Pinpoint the cell where the given text exists, returning its [x, y] midpoint coordinate. 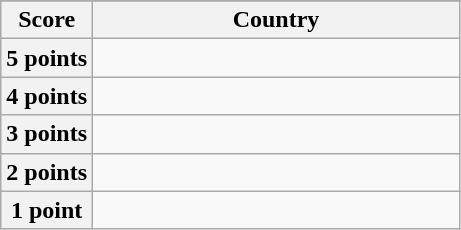
1 point [47, 210]
3 points [47, 134]
Score [47, 20]
2 points [47, 172]
Country [276, 20]
4 points [47, 96]
5 points [47, 58]
